Identify which cell holds the provided text, then report its (x, y) central coordinate. 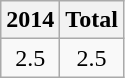
Total (92, 20)
2014 (30, 20)
